Return the (x, y) coordinate for the center point of the cell that contains the specified text.  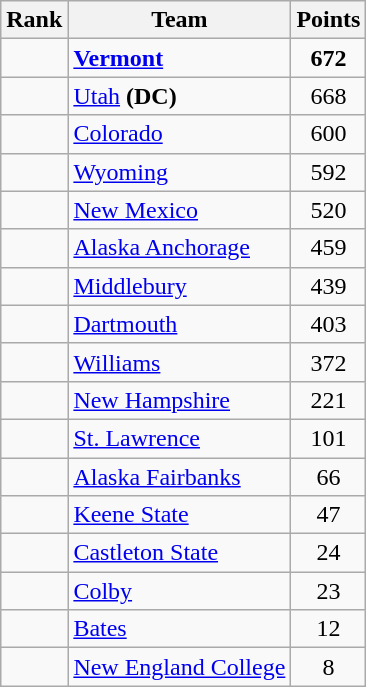
221 (328, 400)
403 (328, 324)
23 (328, 591)
600 (328, 134)
47 (328, 515)
New England College (180, 667)
Points (328, 20)
Team (180, 20)
Alaska Anchorage (180, 248)
Utah (DC) (180, 96)
Middlebury (180, 286)
Castleton State (180, 553)
520 (328, 210)
Vermont (180, 58)
Bates (180, 629)
Alaska Fairbanks (180, 477)
668 (328, 96)
Keene State (180, 515)
Colby (180, 591)
101 (328, 438)
Dartmouth (180, 324)
Williams (180, 362)
New Hampshire (180, 400)
New Mexico (180, 210)
439 (328, 286)
8 (328, 667)
592 (328, 172)
St. Lawrence (180, 438)
459 (328, 248)
Rank (34, 20)
672 (328, 58)
Colorado (180, 134)
66 (328, 477)
372 (328, 362)
24 (328, 553)
12 (328, 629)
Wyoming (180, 172)
